Provide the [x, y] coordinate of the cell's center where the given text is located.  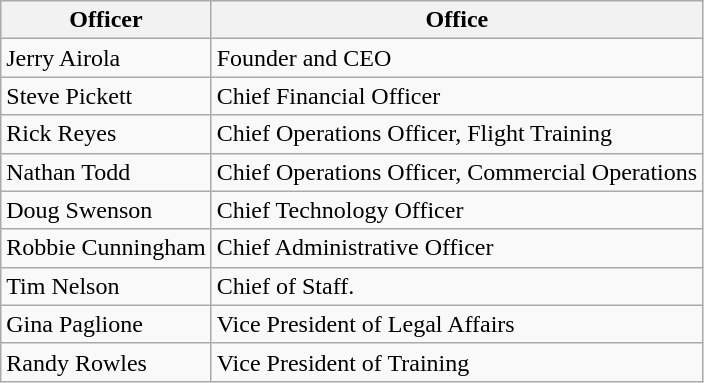
Robbie Cunningham [106, 248]
Tim Nelson [106, 286]
Nathan Todd [106, 172]
Chief Operations Officer, Flight Training [457, 134]
Gina Paglione [106, 324]
Jerry Airola [106, 58]
Chief Operations Officer, Commercial Operations [457, 172]
Doug Swenson [106, 210]
Chief Technology Officer [457, 210]
Founder and CEO [457, 58]
Chief of Staff. [457, 286]
Officer [106, 20]
Rick Reyes [106, 134]
Chief Administrative Officer [457, 248]
Vice President of Training [457, 362]
Steve Pickett [106, 96]
Office [457, 20]
Chief Financial Officer [457, 96]
Randy Rowles [106, 362]
Vice President of Legal Affairs [457, 324]
